Detect which cell encompasses the target text, then output its [X, Y] center coordinate. 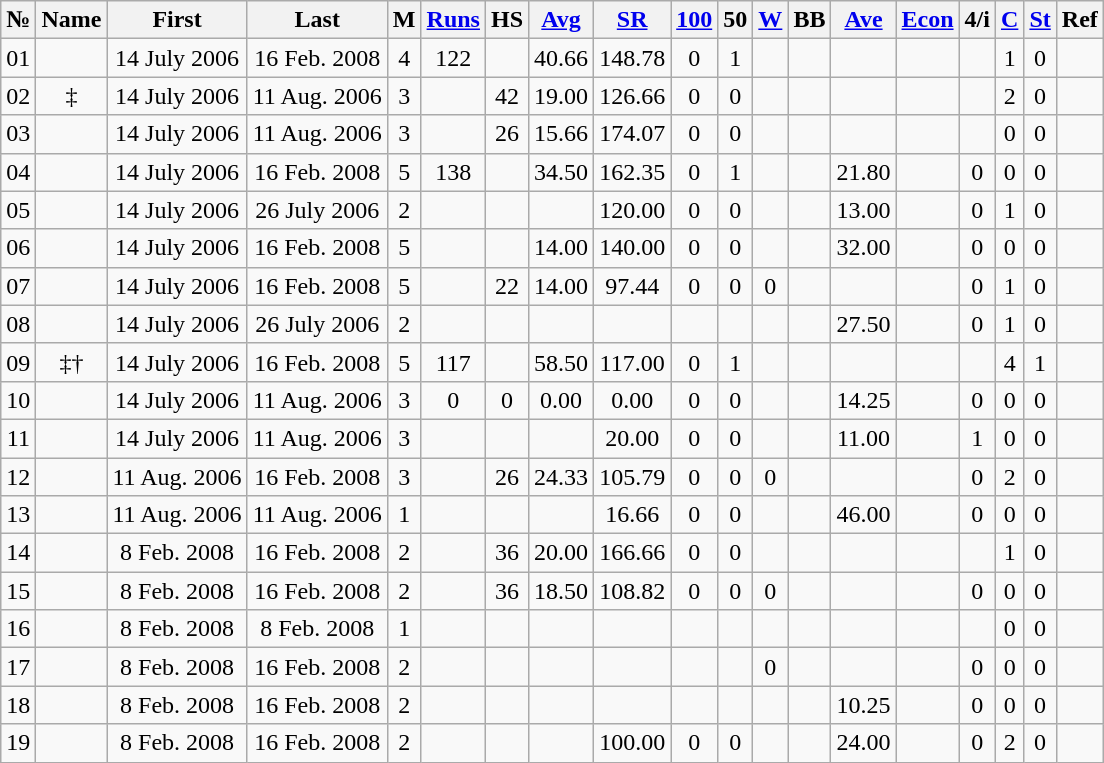
SR [632, 20]
42 [506, 96]
HS [506, 20]
14 [18, 553]
22 [506, 286]
08 [18, 324]
166.66 [632, 553]
15.66 [562, 134]
140.00 [632, 248]
№ [18, 20]
Avg [562, 20]
50 [736, 20]
Ave [864, 20]
11.00 [864, 438]
‡ [72, 96]
Econ [928, 20]
W [770, 20]
46.00 [864, 515]
09 [18, 362]
138 [453, 172]
162.35 [632, 172]
58.50 [562, 362]
100.00 [632, 743]
C [1009, 20]
108.82 [632, 591]
13 [18, 515]
12 [18, 477]
Name [72, 20]
05 [18, 210]
24.33 [562, 477]
117.00 [632, 362]
18 [18, 705]
10.25 [864, 705]
18.50 [562, 591]
11 [18, 438]
21.80 [864, 172]
34.50 [562, 172]
16 [18, 629]
Last [317, 20]
St [1040, 20]
BB [810, 20]
M [404, 20]
07 [18, 286]
‡† [72, 362]
117 [453, 362]
15 [18, 591]
100 [694, 20]
148.78 [632, 58]
24.00 [864, 743]
19.00 [562, 96]
01 [18, 58]
122 [453, 58]
32.00 [864, 248]
13.00 [864, 210]
First [177, 20]
06 [18, 248]
174.07 [632, 134]
10 [18, 400]
40.66 [562, 58]
126.66 [632, 96]
Ref [1080, 20]
19 [18, 743]
Runs [453, 20]
17 [18, 667]
14.25 [864, 400]
02 [18, 96]
04 [18, 172]
97.44 [632, 286]
120.00 [632, 210]
03 [18, 134]
16.66 [632, 515]
4/i [977, 20]
105.79 [632, 477]
27.50 [864, 324]
